Search for the cell housing the specified text and yield its [x, y] center coordinate. 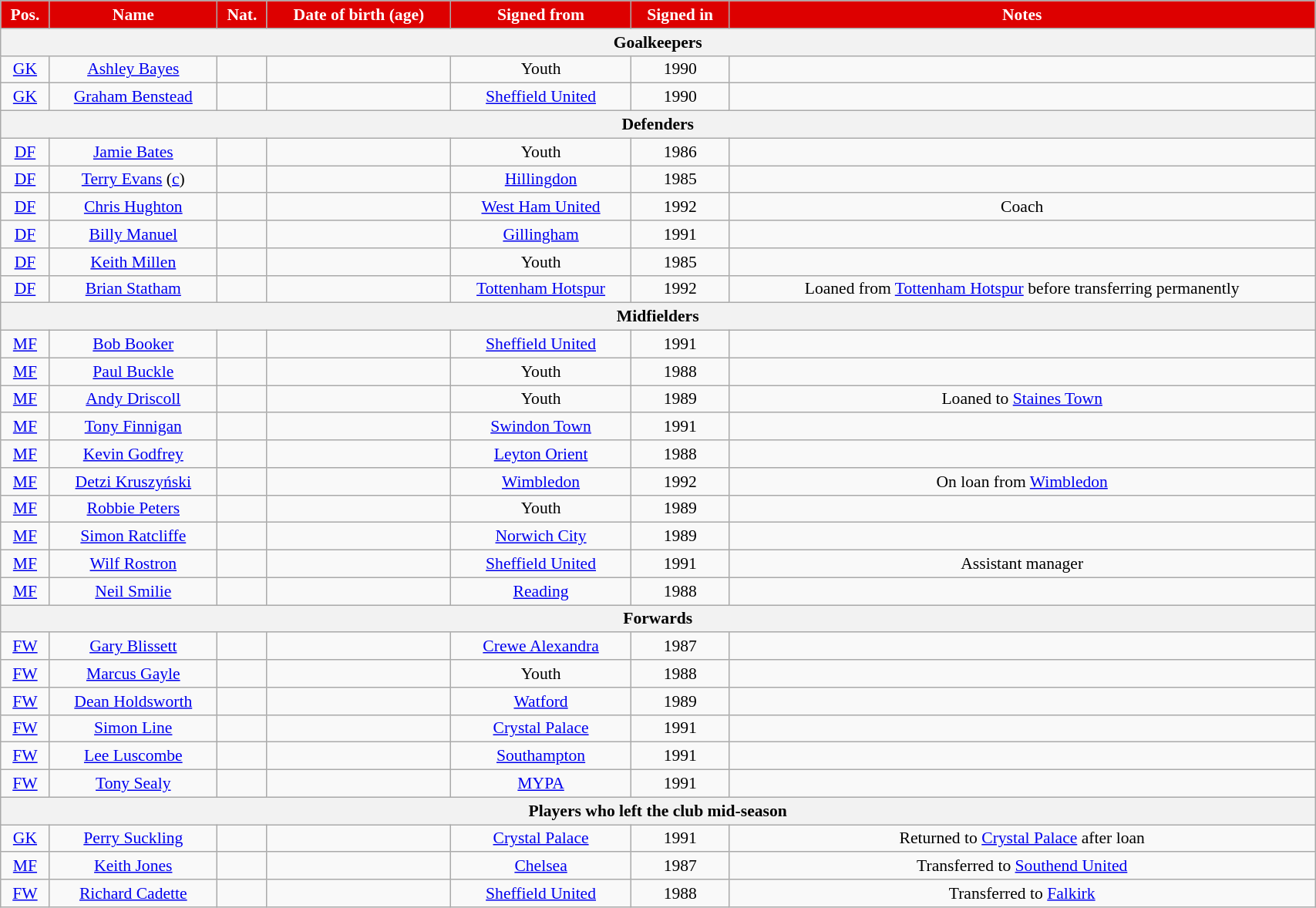
Detzi Kruszyński [133, 482]
1986 [680, 152]
Chris Hughton [133, 207]
West Ham United [540, 207]
Kevin Godfrey [133, 454]
Date of birth (age) [358, 15]
Simon Ratcliffe [133, 536]
Andy Driscoll [133, 399]
Billy Manuel [133, 234]
Brian Statham [133, 289]
Robbie Peters [133, 509]
Coach [1022, 207]
Crewe Alexandra [540, 647]
Midfielders [658, 317]
Reading [540, 591]
Dean Holdsworth [133, 701]
Norwich City [540, 536]
On loan from Wimbledon [1022, 482]
Wimbledon [540, 482]
Paul Buckle [133, 372]
Transferred to Falkirk [1022, 893]
Bob Booker [133, 345]
Tottenham Hotspur [540, 289]
Signed in [680, 15]
Keith Jones [133, 866]
Notes [1022, 15]
Transferred to Southend United [1022, 866]
Tony Sealy [133, 784]
Goalkeepers [658, 42]
Hillingdon [540, 180]
Assistant manager [1022, 564]
Gillingham [540, 234]
Perry Suckling [133, 839]
Players who left the club mid-season [658, 811]
Forwards [658, 619]
Lee Luscombe [133, 756]
Name [133, 15]
Leyton Orient [540, 454]
Tony Finnigan [133, 427]
Marcus Gayle [133, 674]
Defenders [658, 125]
Jamie Bates [133, 152]
Ashley Bayes [133, 69]
MYPA [540, 784]
Gary Blissett [133, 647]
Graham Benstead [133, 97]
Wilf Rostron [133, 564]
Watford [540, 701]
Loaned from Tottenham Hotspur before transferring permanently [1022, 289]
Richard Cadette [133, 893]
Chelsea [540, 866]
Swindon Town [540, 427]
Nat. [242, 15]
Southampton [540, 756]
Neil Smilie [133, 591]
Pos. [25, 15]
Returned to Crystal Palace after loan [1022, 839]
Loaned to Staines Town [1022, 399]
Signed from [540, 15]
Terry Evans (c) [133, 180]
Keith Millen [133, 262]
Simon Line [133, 728]
